For the text-containing cell, return its midpoint in [X, Y] coordinate format. 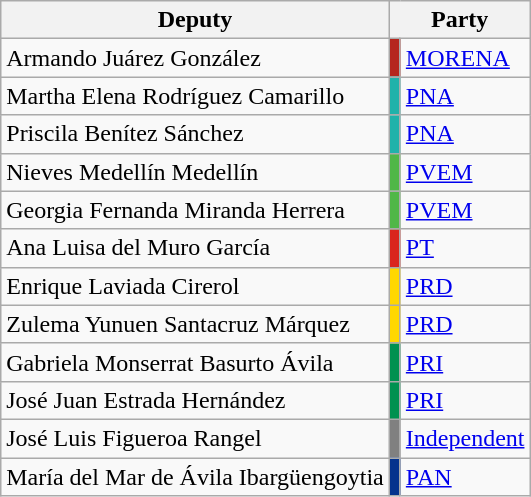
Zulema Yunuen Santacruz Márquez [195, 324]
Deputy [195, 20]
MORENA [465, 58]
Ana Luisa del Muro García [195, 248]
José Luis Figueroa Rangel [195, 438]
Party [460, 20]
Enrique Laviada Cirerol [195, 286]
PT [465, 248]
María del Mar de Ávila Ibargüengoytia [195, 477]
Nieves Medellín Medellín [195, 172]
Gabriela Monserrat Basurto Ávila [195, 362]
Georgia Fernanda Miranda Herrera [195, 210]
PAN [465, 477]
Independent [465, 438]
Martha Elena Rodríguez Camarillo [195, 96]
José Juan Estrada Hernández [195, 400]
Armando Juárez González [195, 58]
Priscila Benítez Sánchez [195, 134]
